Extract the [x, y] coordinate from the center of the cell holding the provided text.  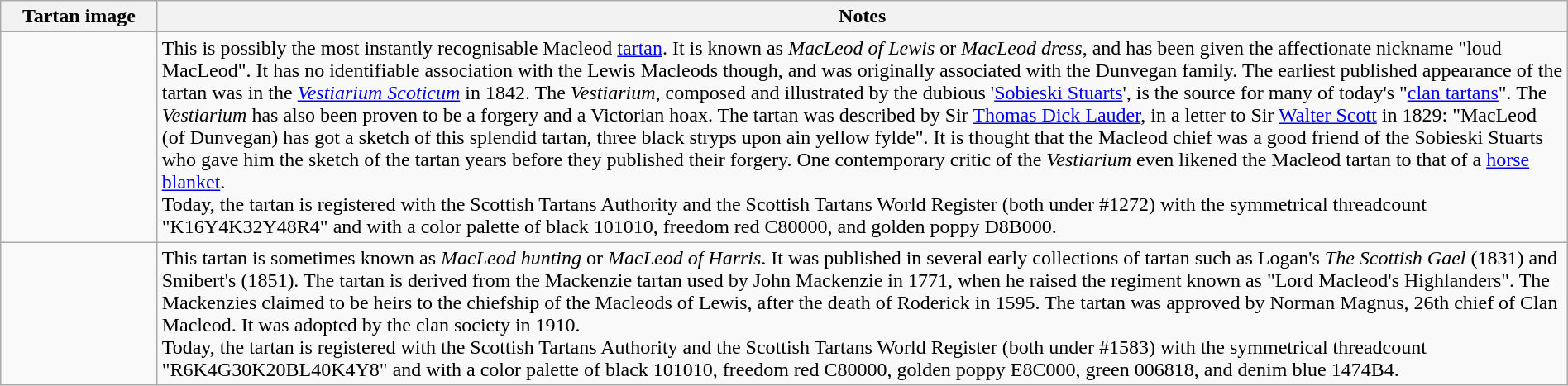
Notes [862, 17]
Tartan image [79, 17]
